Identify which cell holds the provided text, then report its [x, y] central coordinate. 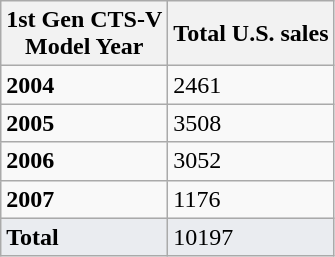
1176 [251, 199]
2005 [84, 123]
10197 [251, 237]
Total [84, 237]
2006 [84, 161]
Total U.S. sales [251, 34]
1st Gen CTS-VModel Year [84, 34]
2007 [84, 199]
2004 [84, 85]
3508 [251, 123]
3052 [251, 161]
2461 [251, 85]
